Locate the cell with the specified text and output its [x, y] center coordinate. 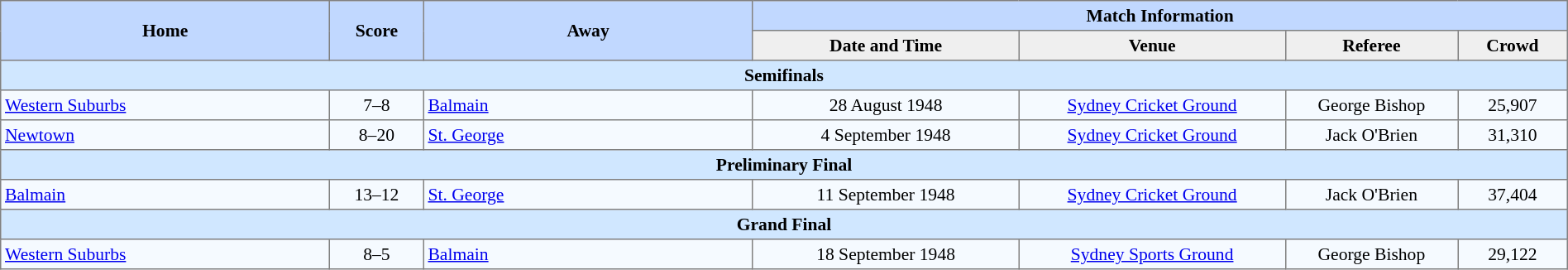
Home [165, 31]
11 September 1948 [886, 195]
Semifinals [784, 75]
Sydney Sports Ground [1152, 254]
4 September 1948 [886, 135]
Match Information [1159, 16]
Referee [1371, 46]
Preliminary Final [784, 165]
18 September 1948 [886, 254]
8–20 [377, 135]
Grand Final [784, 224]
Date and Time [886, 46]
Score [377, 31]
28 August 1948 [886, 105]
Crowd [1513, 46]
7–8 [377, 105]
29,122 [1513, 254]
Away [588, 31]
31,310 [1513, 135]
25,907 [1513, 105]
13–12 [377, 195]
Newtown [165, 135]
8–5 [377, 254]
37,404 [1513, 195]
Venue [1152, 46]
